Determine the [X, Y] coordinate at the center of the cell enclosing the given text.  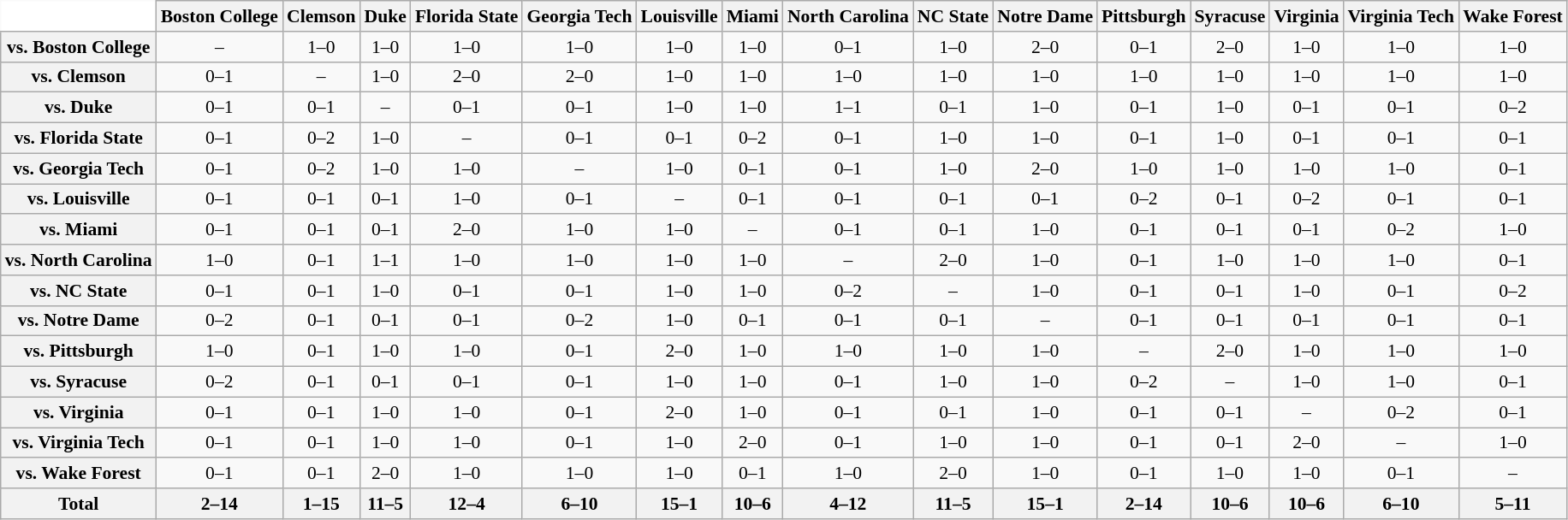
Louisville [680, 16]
vs. Louisville [79, 199]
Notre Dame [1045, 16]
NC State [953, 16]
Total [79, 504]
vs. Duke [79, 108]
12–4 [467, 504]
Miami [753, 16]
4–12 [848, 504]
vs. Notre Dame [79, 321]
vs. Clemson [79, 77]
Duke [385, 16]
vs. Wake Forest [79, 474]
North Carolina [848, 16]
vs. Georgia Tech [79, 168]
Florida State [467, 16]
vs. Boston College [79, 47]
Boston College [219, 16]
vs. Syracuse [79, 382]
vs. Pittsburgh [79, 352]
vs. North Carolina [79, 260]
1–15 [321, 504]
vs. Virginia Tech [79, 443]
vs. Virginia [79, 412]
Syracuse [1231, 16]
Clemson [321, 16]
Virginia [1306, 16]
Pittsburgh [1143, 16]
5–11 [1513, 504]
vs. Florida State [79, 139]
Virginia Tech [1402, 16]
Georgia Tech [579, 16]
vs. NC State [79, 291]
vs. Miami [79, 230]
Wake Forest [1513, 16]
